Locate the cell with the specified text and output its [X, Y] center coordinate. 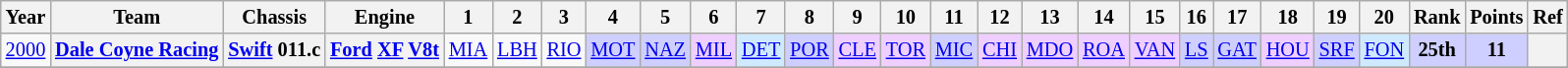
2000 [26, 50]
SRF [1337, 50]
MIA [468, 50]
25th [1436, 50]
3 [564, 17]
2 [517, 17]
18 [1288, 17]
15 [1155, 17]
Ford XF V8t [385, 50]
Points [1496, 17]
MIC [954, 50]
POR [810, 50]
9 [858, 17]
HOU [1288, 50]
Team [137, 17]
8 [810, 17]
LS [1197, 50]
Year [26, 17]
NAZ [665, 50]
LBH [517, 50]
5 [665, 17]
20 [1384, 17]
DET [760, 50]
MIL [713, 50]
12 [1000, 17]
CLE [858, 50]
VAN [1155, 50]
19 [1337, 17]
6 [713, 17]
10 [906, 17]
Ref [1547, 17]
Swift 011.c [274, 50]
FON [1384, 50]
RIO [564, 50]
Rank [1436, 17]
Dale Coyne Racing [137, 50]
ROA [1104, 50]
CHI [1000, 50]
TOR [906, 50]
13 [1049, 17]
14 [1104, 17]
16 [1197, 17]
4 [613, 17]
MOT [613, 50]
1 [468, 17]
Engine [385, 17]
7 [760, 17]
MDO [1049, 50]
17 [1236, 17]
Chassis [274, 17]
GAT [1236, 50]
